Return the [x, y] coordinate for the center point of the cell that contains the specified text.  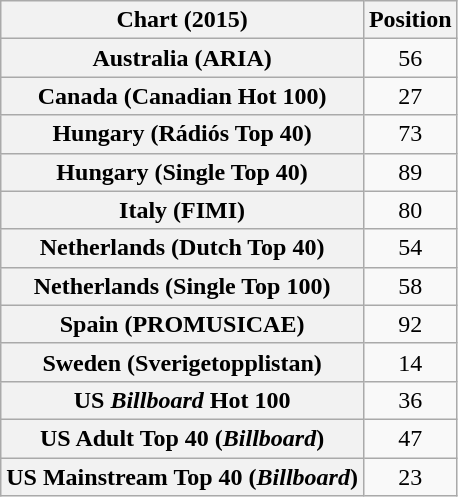
Italy (FIMI) [182, 210]
US Billboard Hot 100 [182, 400]
Spain (PROMUSICAE) [182, 324]
Netherlands (Dutch Top 40) [182, 248]
23 [410, 477]
US Adult Top 40 (Billboard) [182, 438]
80 [410, 210]
US Mainstream Top 40 (Billboard) [182, 477]
Sweden (Sverigetopplistan) [182, 362]
92 [410, 324]
56 [410, 58]
14 [410, 362]
Hungary (Rádiós Top 40) [182, 134]
Netherlands (Single Top 100) [182, 286]
Australia (ARIA) [182, 58]
27 [410, 96]
47 [410, 438]
Canada (Canadian Hot 100) [182, 96]
Chart (2015) [182, 20]
73 [410, 134]
54 [410, 248]
Hungary (Single Top 40) [182, 172]
Position [410, 20]
36 [410, 400]
89 [410, 172]
58 [410, 286]
